Return (x, y) of the center of cell containing provided text 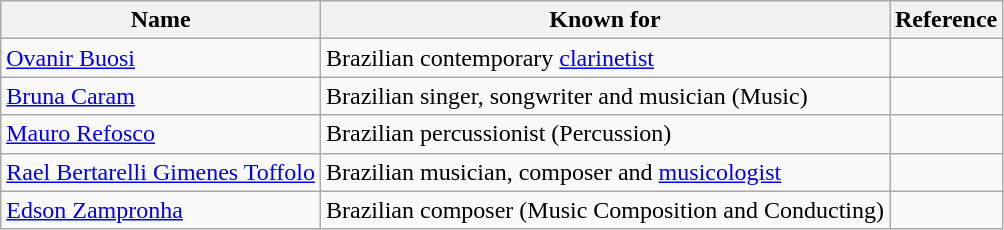
Rael Bertarelli Gimenes Toffolo (161, 172)
Mauro Refosco (161, 134)
Edson Zampronha (161, 210)
Name (161, 20)
Brazilian musician, composer and musicologist (606, 172)
Ovanir Buosi (161, 58)
Brazilian percussionist (Percussion) (606, 134)
Brazilian contemporary clarinetist (606, 58)
Known for (606, 20)
Bruna Caram (161, 96)
Brazilian singer, songwriter and musician (Music) (606, 96)
Reference (946, 20)
Brazilian composer (Music Composition and Conducting) (606, 210)
